Find where the given text appears and provide that cell's center as (x, y) coordinate. 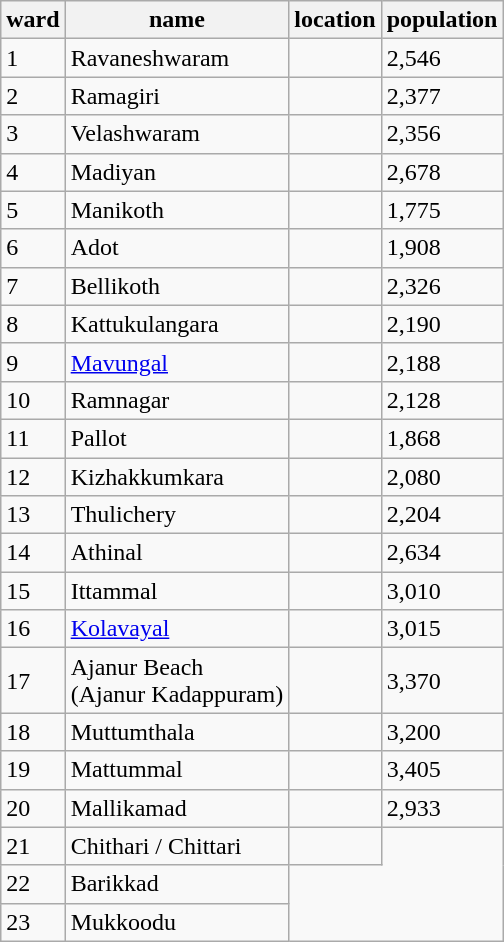
Chithari / Chittari (177, 846)
3,370 (442, 680)
name (177, 20)
2,634 (442, 553)
3,200 (442, 732)
2,128 (442, 400)
Muttumthala (177, 732)
Mukkoodu (177, 922)
Kattukulangara (177, 324)
10 (33, 400)
17 (33, 680)
23 (33, 922)
Mavungal (177, 362)
6 (33, 248)
3 (33, 134)
Ramnagar (177, 400)
Ramagiri (177, 96)
Bellikoth (177, 286)
5 (33, 210)
Barikkad (177, 884)
1,775 (442, 210)
12 (33, 477)
2,678 (442, 172)
7 (33, 286)
2,356 (442, 134)
Ittammal (177, 591)
16 (33, 629)
Ajanur Beach(Ajanur Kadappuram) (177, 680)
11 (33, 438)
22 (33, 884)
Mallikamad (177, 808)
Mattummal (177, 770)
Kizhakkumkara (177, 477)
2,080 (442, 477)
2,546 (442, 58)
Velashwaram (177, 134)
2,204 (442, 515)
1 (33, 58)
19 (33, 770)
Adot (177, 248)
2 (33, 96)
1,908 (442, 248)
13 (33, 515)
2,326 (442, 286)
Athinal (177, 553)
Pallot (177, 438)
2,933 (442, 808)
20 (33, 808)
8 (33, 324)
2,377 (442, 96)
9 (33, 362)
21 (33, 846)
3,015 (442, 629)
Kolavayal (177, 629)
location (335, 20)
Thulichery (177, 515)
18 (33, 732)
4 (33, 172)
2,190 (442, 324)
2,188 (442, 362)
ward (33, 20)
3,405 (442, 770)
15 (33, 591)
3,010 (442, 591)
14 (33, 553)
Madiyan (177, 172)
Ravaneshwaram (177, 58)
1,868 (442, 438)
Manikoth (177, 210)
population (442, 20)
